Extract the [x, y] coordinate from the center of the cell holding the provided text.  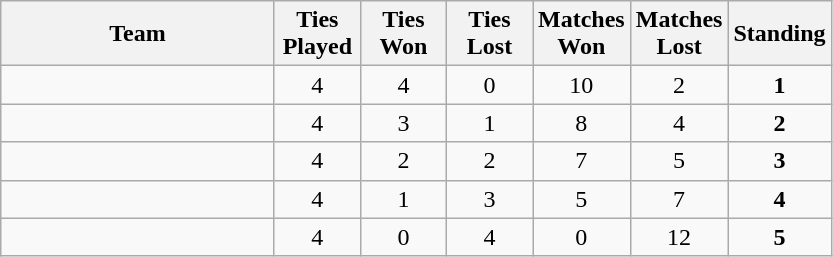
Ties Lost [489, 34]
8 [581, 123]
Ties Played [317, 34]
Standing [780, 34]
12 [679, 237]
Matches Won [581, 34]
Matches Lost [679, 34]
Team [138, 34]
Ties Won [403, 34]
10 [581, 85]
